From the cell containing the given text, extract its center point as (x, y) coordinate. 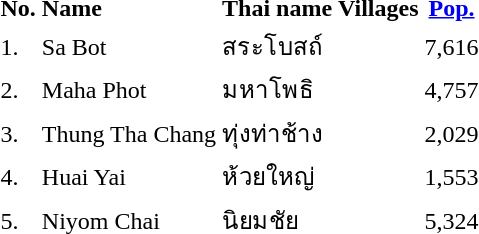
Thung Tha Chang (128, 133)
Huai Yai (128, 176)
Sa Bot (128, 46)
ห้วยใหญ่ (278, 176)
Maha Phot (128, 90)
มหาโพธิ (278, 90)
ทุ่งท่าช้าง (278, 133)
สระโบสถ์ (278, 46)
